From the cell containing the given text, extract its center point as (X, Y) coordinate. 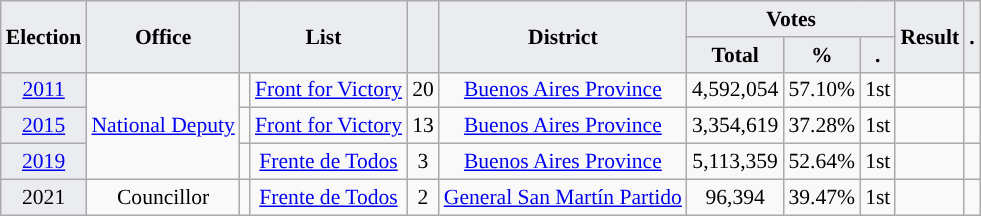
National Deputy (162, 126)
5,113,359 (735, 162)
List (324, 36)
2015 (44, 126)
37.28% (822, 126)
57.10% (822, 90)
3 (423, 162)
13 (423, 126)
96,394 (735, 197)
% (822, 55)
3,354,619 (735, 126)
20 (423, 90)
39.47% (822, 197)
Councillor (162, 197)
General San Martín Partido (563, 197)
2019 (44, 162)
Office (162, 36)
Election (44, 36)
District (563, 36)
2 (423, 197)
Result (930, 36)
2021 (44, 197)
Total (735, 55)
4,592,054 (735, 90)
2011 (44, 90)
Votes (791, 19)
52.64% (822, 162)
